Search for the cell housing the specified text and yield its [X, Y] center coordinate. 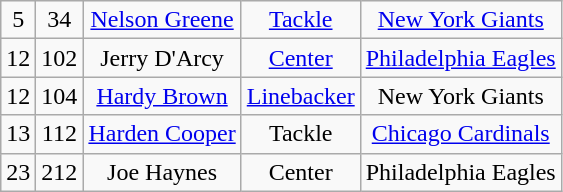
34 [60, 20]
13 [18, 134]
5 [18, 20]
212 [60, 172]
102 [60, 58]
Harden Cooper [162, 134]
112 [60, 134]
Hardy Brown [162, 96]
23 [18, 172]
Jerry D'Arcy [162, 58]
Chicago Cardinals [460, 134]
Linebacker [300, 96]
Nelson Greene [162, 20]
Joe Haynes [162, 172]
104 [60, 96]
